Pinpoint the cell where the given text exists, returning its [X, Y] midpoint coordinate. 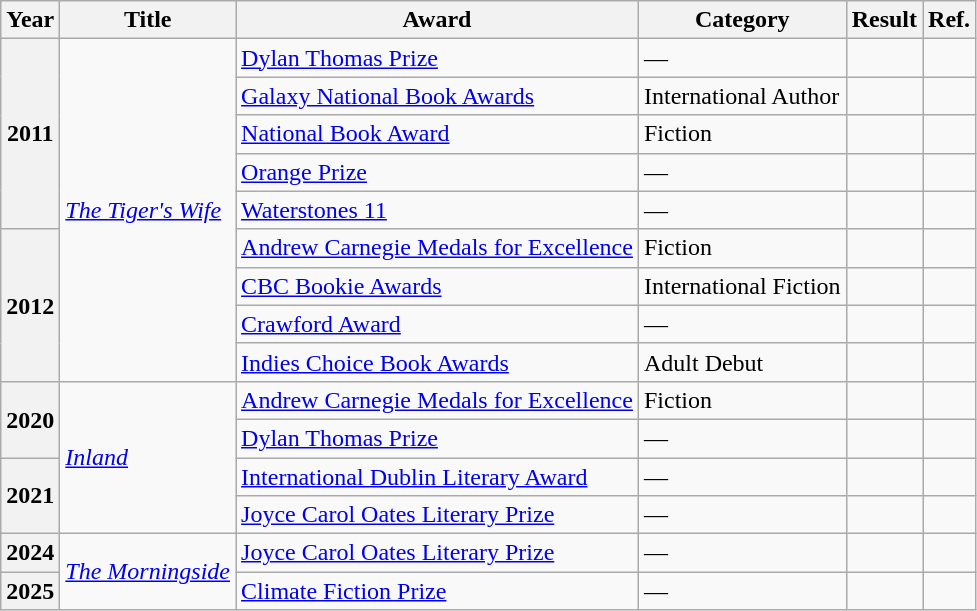
National Book Award [438, 134]
Result [884, 20]
Inland [148, 457]
Year [30, 20]
International Author [742, 96]
International Dublin Literary Award [438, 477]
Category [742, 20]
2025 [30, 591]
2021 [30, 496]
International Fiction [742, 286]
Title [148, 20]
2024 [30, 553]
Climate Fiction Prize [438, 591]
Galaxy National Book Awards [438, 96]
The Morningside [148, 572]
The Tiger's Wife [148, 210]
Ref. [950, 20]
Waterstones 11 [438, 210]
Award [438, 20]
2012 [30, 305]
CBC Bookie Awards [438, 286]
Adult Debut [742, 362]
2020 [30, 419]
Crawford Award [438, 324]
Indies Choice Book Awards [438, 362]
Orange Prize [438, 172]
2011 [30, 134]
